Return the (X, Y) coordinate for the center point of the cell that contains the specified text.  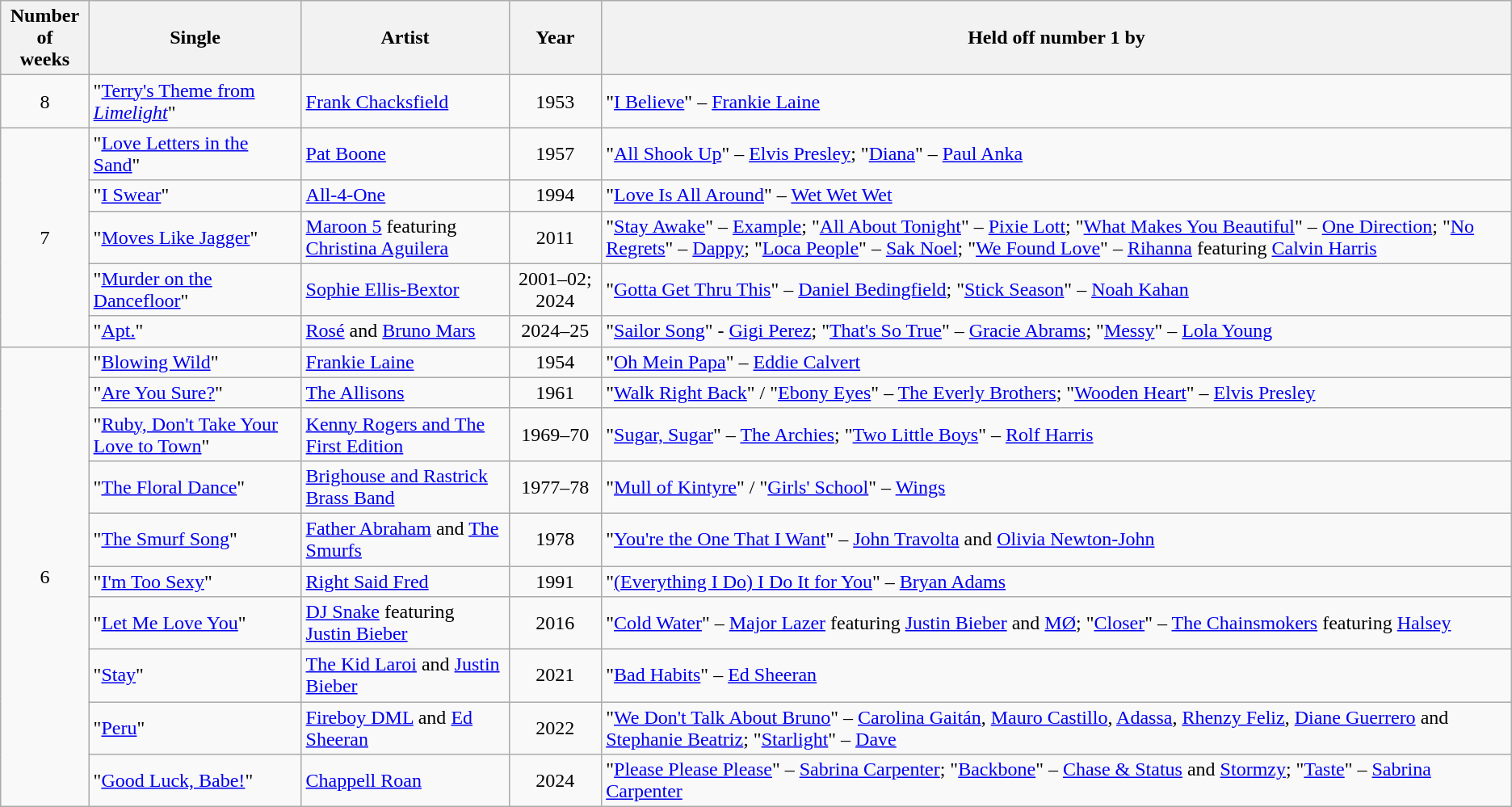
Kenny Rogers and The First Edition (405, 435)
Right Said Fred (405, 581)
The Allisons (405, 393)
8 (45, 102)
"Mull of Kintyre" / "Girls' School" – Wings (1056, 486)
"Are You Sure?" (195, 393)
"Gotta Get Thru This" – Daniel Bedingfield; "Stick Season" – Noah Kahan (1056, 289)
"Sugar, Sugar" – The Archies; "Two Little Boys" – Rolf Harris (1056, 435)
"Peru" (195, 729)
"Murder on the Dancefloor" (195, 289)
"(Everything I Do) I Do It for You" – Bryan Adams (1056, 581)
"Please Please Please" – Sabrina Carpenter; "Backbone" – Chase & Status and Stormzy; "Taste" – Sabrina Carpenter (1056, 780)
"Cold Water" – Major Lazer featuring Justin Bieber and MØ; "Closer" – The Chainsmokers featuring Halsey (1056, 624)
All-4-One (405, 195)
2021 (556, 675)
Held off number 1 by (1056, 38)
"Apt." (195, 331)
"The Smurf Song" (195, 540)
"I Believe" – Frankie Laine (1056, 102)
Single (195, 38)
2024 (556, 780)
2001–02; 2024 (556, 289)
2024–25 (556, 331)
Artist (405, 38)
Frankie Laine (405, 362)
1969–70 (556, 435)
6 (45, 577)
Chappell Roan (405, 780)
1977–78 (556, 486)
"Moves Like Jagger" (195, 237)
"Let Me Love You" (195, 624)
Rosé and Bruno Mars (405, 331)
1994 (556, 195)
"Stay" (195, 675)
"Blowing Wild" (195, 362)
1978 (556, 540)
"Bad Habits" – Ed Sheeran (1056, 675)
The Kid Laroi and Justin Bieber (405, 675)
Fireboy DML and Ed Sheeran (405, 729)
"Sailor Song" - Gigi Perez; "That's So True" – Gracie Abrams; "Messy" – Lola Young (1056, 331)
Year (556, 38)
Maroon 5 featuring Christina Aguilera (405, 237)
"I'm Too Sexy" (195, 581)
Father Abraham and The Smurfs (405, 540)
"Terry's Theme from Limelight" (195, 102)
DJ Snake featuring Justin Bieber (405, 624)
"I Swear" (195, 195)
"You're the One That I Want" – John Travolta and Olivia Newton-John (1056, 540)
"Love Is All Around" – Wet Wet Wet (1056, 195)
Brighouse and Rastrick Brass Band (405, 486)
7 (45, 237)
2016 (556, 624)
1953 (556, 102)
"Love Letters in the Sand" (195, 153)
"We Don't Talk About Bruno" – Carolina Gaitán, Mauro Castillo, Adassa, Rhenzy Feliz, Diane Guerrero and Stephanie Beatriz; "Starlight" – Dave (1056, 729)
"Walk Right Back" / "Ebony Eyes" – The Everly Brothers; "Wooden Heart" – Elvis Presley (1056, 393)
"Good Luck, Babe!" (195, 780)
"Oh Mein Papa" – Eddie Calvert (1056, 362)
"Ruby, Don't Take Your Love to Town" (195, 435)
1961 (556, 393)
"The Floral Dance" (195, 486)
1991 (556, 581)
Sophie Ellis-Bextor (405, 289)
2011 (556, 237)
1954 (556, 362)
1957 (556, 153)
Frank Chacksfield (405, 102)
"All Shook Up" – Elvis Presley; "Diana" – Paul Anka (1056, 153)
Number of weeks (45, 38)
2022 (556, 729)
Pat Boone (405, 153)
